Search for the cell housing the specified text and yield its (x, y) center coordinate. 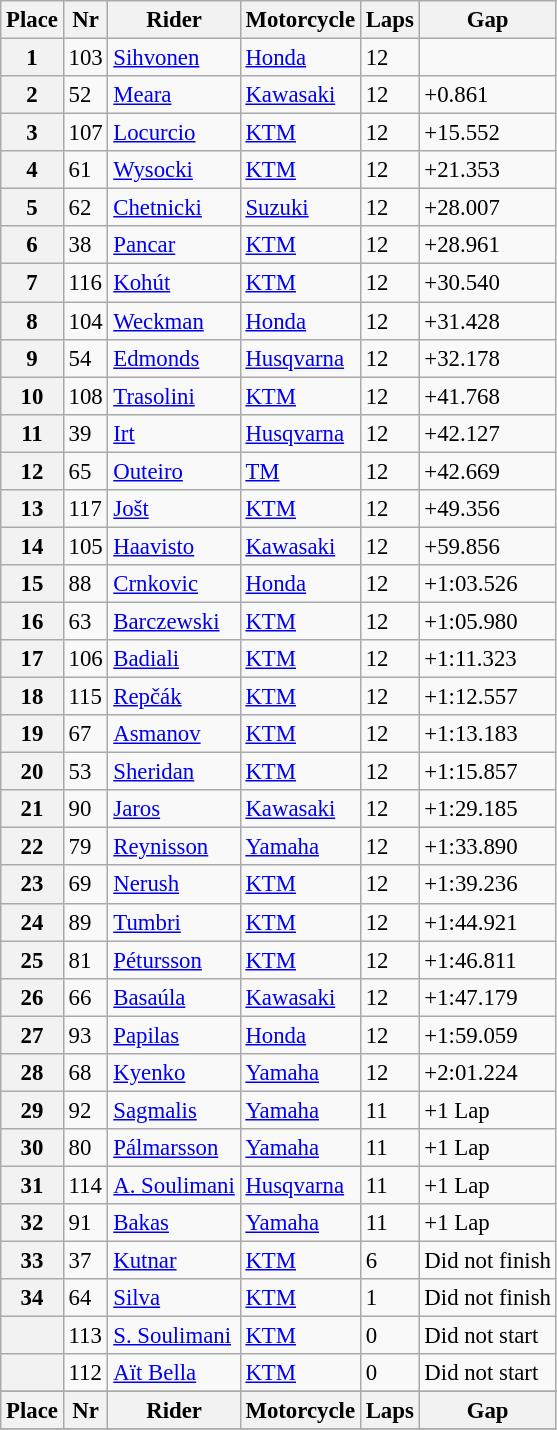
Edmonds (174, 358)
Aït Bella (174, 1373)
3 (32, 133)
4 (32, 170)
67 (86, 734)
+1:47.179 (488, 997)
+41.768 (488, 396)
+1:39.236 (488, 885)
34 (32, 1298)
+1:13.183 (488, 734)
Kohút (174, 283)
21 (32, 809)
Papilas (174, 1035)
+1:15.857 (488, 772)
Suzuki (300, 208)
115 (86, 697)
91 (86, 1223)
Trasolini (174, 396)
+59.856 (488, 546)
62 (86, 208)
Chetnicki (174, 208)
39 (86, 433)
79 (86, 847)
26 (32, 997)
+15.552 (488, 133)
7 (32, 283)
29 (32, 1110)
31 (32, 1185)
54 (86, 358)
33 (32, 1261)
Bakas (174, 1223)
16 (32, 621)
Jaros (174, 809)
32 (32, 1223)
53 (86, 772)
22 (32, 847)
13 (32, 509)
61 (86, 170)
Barczewski (174, 621)
63 (86, 621)
Repčák (174, 697)
+1:44.921 (488, 922)
Jošt (174, 509)
+1:12.557 (488, 697)
Silva (174, 1298)
+42.669 (488, 471)
Sihvonen (174, 58)
Asmanov (174, 734)
5 (32, 208)
S. Soulimani (174, 1336)
30 (32, 1148)
Crnkovic (174, 584)
89 (86, 922)
24 (32, 922)
+0.861 (488, 95)
+1:05.980 (488, 621)
117 (86, 509)
92 (86, 1110)
Sheridan (174, 772)
10 (32, 396)
90 (86, 809)
69 (86, 885)
+1:33.890 (488, 847)
23 (32, 885)
14 (32, 546)
106 (86, 659)
113 (86, 1336)
81 (86, 960)
66 (86, 997)
8 (32, 321)
15 (32, 584)
64 (86, 1298)
20 (32, 772)
Reynisson (174, 847)
TM (300, 471)
Locurcio (174, 133)
28 (32, 1073)
Badiali (174, 659)
105 (86, 546)
+2:01.224 (488, 1073)
Pétursson (174, 960)
38 (86, 245)
Kyenko (174, 1073)
Outeiro (174, 471)
+31.428 (488, 321)
18 (32, 697)
80 (86, 1148)
88 (86, 584)
114 (86, 1185)
Kutnar (174, 1261)
+28.007 (488, 208)
104 (86, 321)
+1:29.185 (488, 809)
+30.540 (488, 283)
+32.178 (488, 358)
A. Soulimani (174, 1185)
+1:03.526 (488, 584)
116 (86, 283)
112 (86, 1373)
Wysocki (174, 170)
Tumbri (174, 922)
65 (86, 471)
68 (86, 1073)
103 (86, 58)
27 (32, 1035)
Meara (174, 95)
Weckman (174, 321)
Haavisto (174, 546)
+21.353 (488, 170)
+42.127 (488, 433)
9 (32, 358)
Pancar (174, 245)
93 (86, 1035)
+1:11.323 (488, 659)
+1:59.059 (488, 1035)
+28.961 (488, 245)
52 (86, 95)
25 (32, 960)
37 (86, 1261)
2 (32, 95)
107 (86, 133)
Irt (174, 433)
Nerush (174, 885)
Sagmalis (174, 1110)
+1:46.811 (488, 960)
108 (86, 396)
Basaúla (174, 997)
Pálmarsson (174, 1148)
17 (32, 659)
19 (32, 734)
+49.356 (488, 509)
